Locate the cell with the specified text and output its (x, y) center coordinate. 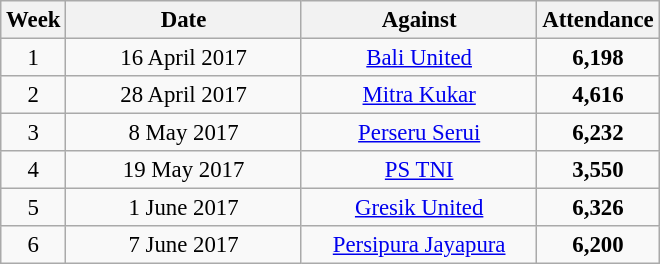
6 (34, 245)
4 (34, 170)
5 (34, 208)
6,232 (598, 133)
28 April 2017 (184, 95)
4,616 (598, 95)
Mitra Kukar (419, 95)
1 (34, 58)
16 April 2017 (184, 58)
PS TNI (419, 170)
8 May 2017 (184, 133)
Week (34, 20)
19 May 2017 (184, 170)
6,326 (598, 208)
Date (184, 20)
2 (34, 95)
Persipura Jayapura (419, 245)
Gresik United (419, 208)
Attendance (598, 20)
3,550 (598, 170)
1 June 2017 (184, 208)
Perseru Serui (419, 133)
Bali United (419, 58)
Against (419, 20)
7 June 2017 (184, 245)
3 (34, 133)
6,200 (598, 245)
6,198 (598, 58)
